Scan for the cell matching the given text and deliver its [x, y] coordinate at center. 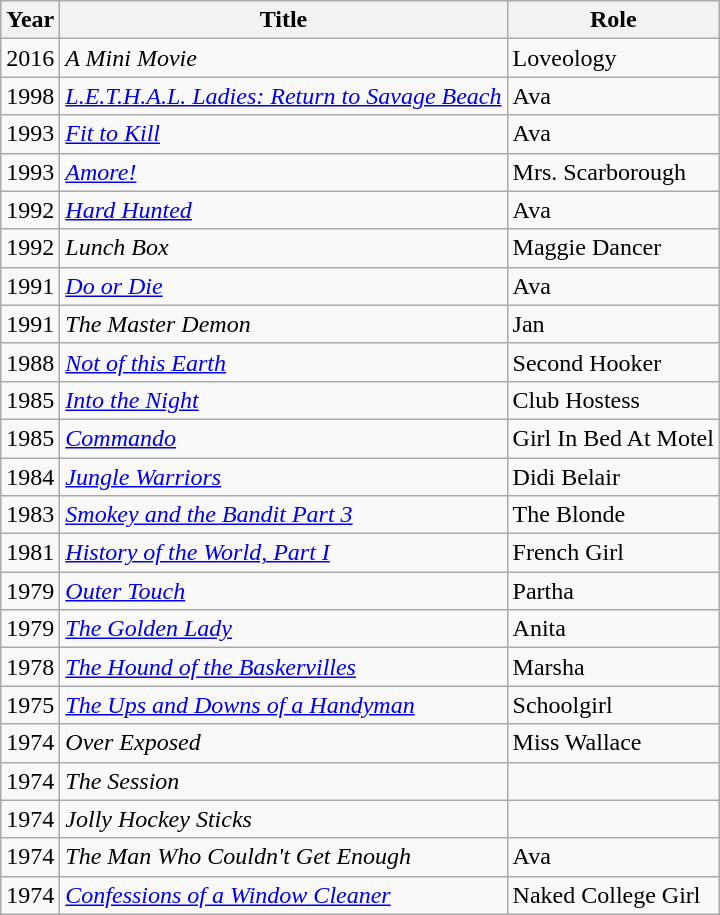
Smokey and the Bandit Part 3 [284, 515]
Outer Touch [284, 591]
Amore! [284, 172]
Schoolgirl [613, 705]
Girl In Bed At Motel [613, 438]
Not of this Earth [284, 362]
Role [613, 20]
The Blonde [613, 515]
1988 [30, 362]
Fit to Kill [284, 134]
Over Exposed [284, 743]
Hard Hunted [284, 210]
Miss Wallace [613, 743]
1983 [30, 515]
Anita [613, 629]
Partha [613, 591]
French Girl [613, 553]
Marsha [613, 667]
The Master Demon [284, 324]
1978 [30, 667]
Jan [613, 324]
The Session [284, 781]
L.E.T.H.A.L. Ladies: Return to Savage Beach [284, 96]
2016 [30, 58]
Confessions of a Window Cleaner [284, 895]
Into the Night [284, 400]
The Ups and Downs of a Handyman [284, 705]
The Hound of the Baskervilles [284, 667]
Naked College Girl [613, 895]
Club Hostess [613, 400]
1984 [30, 477]
Do or Die [284, 286]
Second Hooker [613, 362]
Jolly Hockey Sticks [284, 819]
Jungle Warriors [284, 477]
Loveology [613, 58]
1975 [30, 705]
Maggie Dancer [613, 248]
1981 [30, 553]
Mrs. Scarborough [613, 172]
A Mini Movie [284, 58]
Commando [284, 438]
The Golden Lady [284, 629]
History of the World, Part I [284, 553]
1998 [30, 96]
Year [30, 20]
Didi Belair [613, 477]
The Man Who Couldn't Get Enough [284, 857]
Title [284, 20]
Lunch Box [284, 248]
